Identify which cell holds the provided text, then report its (X, Y) central coordinate. 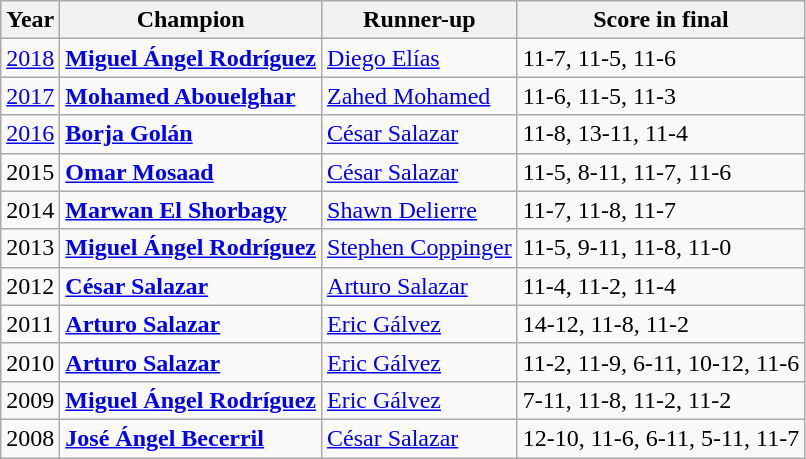
12-10, 11-6, 6-11, 5-11, 11-7 (660, 438)
7-11, 11-8, 11-2, 11-2 (660, 400)
11-4, 11-2, 11-4 (660, 286)
2009 (30, 400)
2013 (30, 248)
2014 (30, 210)
2011 (30, 324)
2012 (30, 286)
Omar Mosaad (191, 172)
2010 (30, 362)
11-6, 11-5, 11-3 (660, 96)
Champion (191, 20)
Score in final (660, 20)
11-5, 8-11, 11-7, 11-6 (660, 172)
Runner-up (420, 20)
2018 (30, 58)
2008 (30, 438)
11-5, 9-11, 11-8, 11-0 (660, 248)
Mohamed Abouelghar (191, 96)
Stephen Coppinger (420, 248)
Borja Golán (191, 134)
14-12, 11-8, 11-2 (660, 324)
2016 (30, 134)
José Ángel Becerril (191, 438)
11-7, 11-8, 11-7 (660, 210)
Diego Elías (420, 58)
Shawn Delierre (420, 210)
2017 (30, 96)
Marwan El Shorbagy (191, 210)
11-2, 11-9, 6-11, 10-12, 11-6 (660, 362)
Year (30, 20)
Zahed Mohamed (420, 96)
2015 (30, 172)
11-7, 11-5, 11-6 (660, 58)
11-8, 13-11, 11-4 (660, 134)
